Return the (x, y) coordinate for the center point of the cell that contains the specified text.  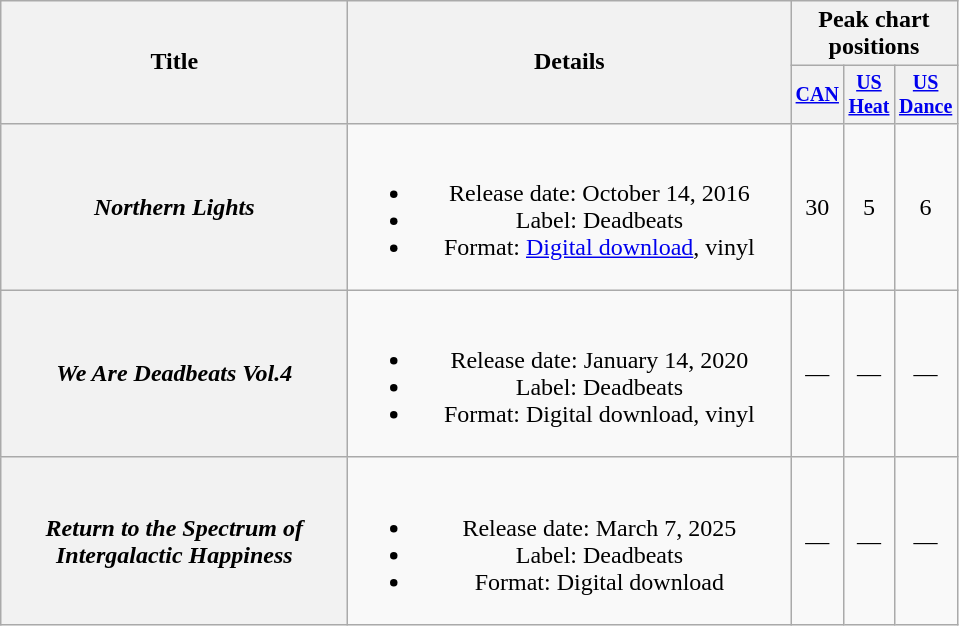
US Heat (870, 94)
6 (926, 206)
We Are Deadbeats Vol.4 (174, 374)
Title (174, 62)
US Dance (926, 94)
Northern Lights (174, 206)
5 (870, 206)
Details (570, 62)
Release date: October 14, 2016Label: DeadbeatsFormat: Digital download, vinyl (570, 206)
Return to the Spectrum of Intergalactic Happiness (174, 540)
30 (818, 206)
Peak chart positions (874, 34)
Release date: January 14, 2020Label: DeadbeatsFormat: Digital download, vinyl (570, 374)
Release date: March 7, 2025Label: DeadbeatsFormat: Digital download (570, 540)
CAN (818, 94)
